Scan for the cell matching the given text and deliver its [X, Y] coordinate at center. 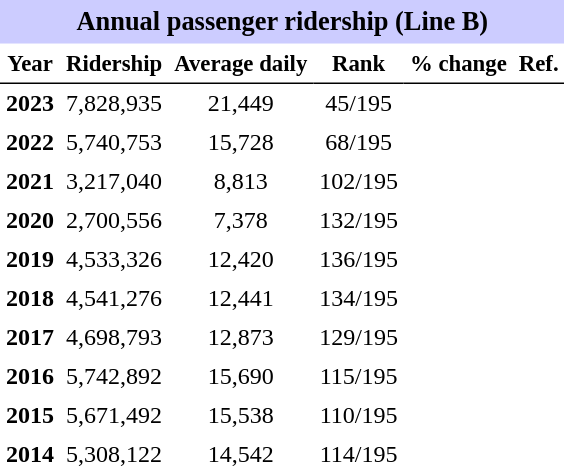
15,538 [240, 416]
136/195 [358, 260]
68/195 [358, 142]
3,217,040 [114, 182]
Average daily [240, 64]
15,690 [240, 376]
8,813 [240, 182]
2019 [30, 260]
2022 [30, 142]
7,378 [240, 220]
2017 [30, 338]
2015 [30, 416]
5,740,753 [114, 142]
2021 [30, 182]
12,441 [240, 298]
Year [30, 64]
132/195 [358, 220]
7,828,935 [114, 104]
134/195 [358, 298]
15,728 [240, 142]
2023 [30, 104]
129/195 [358, 338]
45/195 [358, 104]
2016 [30, 376]
Ridership [114, 64]
Rank [358, 64]
5,671,492 [114, 416]
% change [458, 64]
4,541,276 [114, 298]
21,449 [240, 104]
2,700,556 [114, 220]
4,698,793 [114, 338]
102/195 [358, 182]
110/195 [358, 416]
2020 [30, 220]
5,742,892 [114, 376]
12,873 [240, 338]
4,533,326 [114, 260]
2018 [30, 298]
12,420 [240, 260]
115/195 [358, 376]
